Detect which cell encompasses the target text, then output its (x, y) center coordinate. 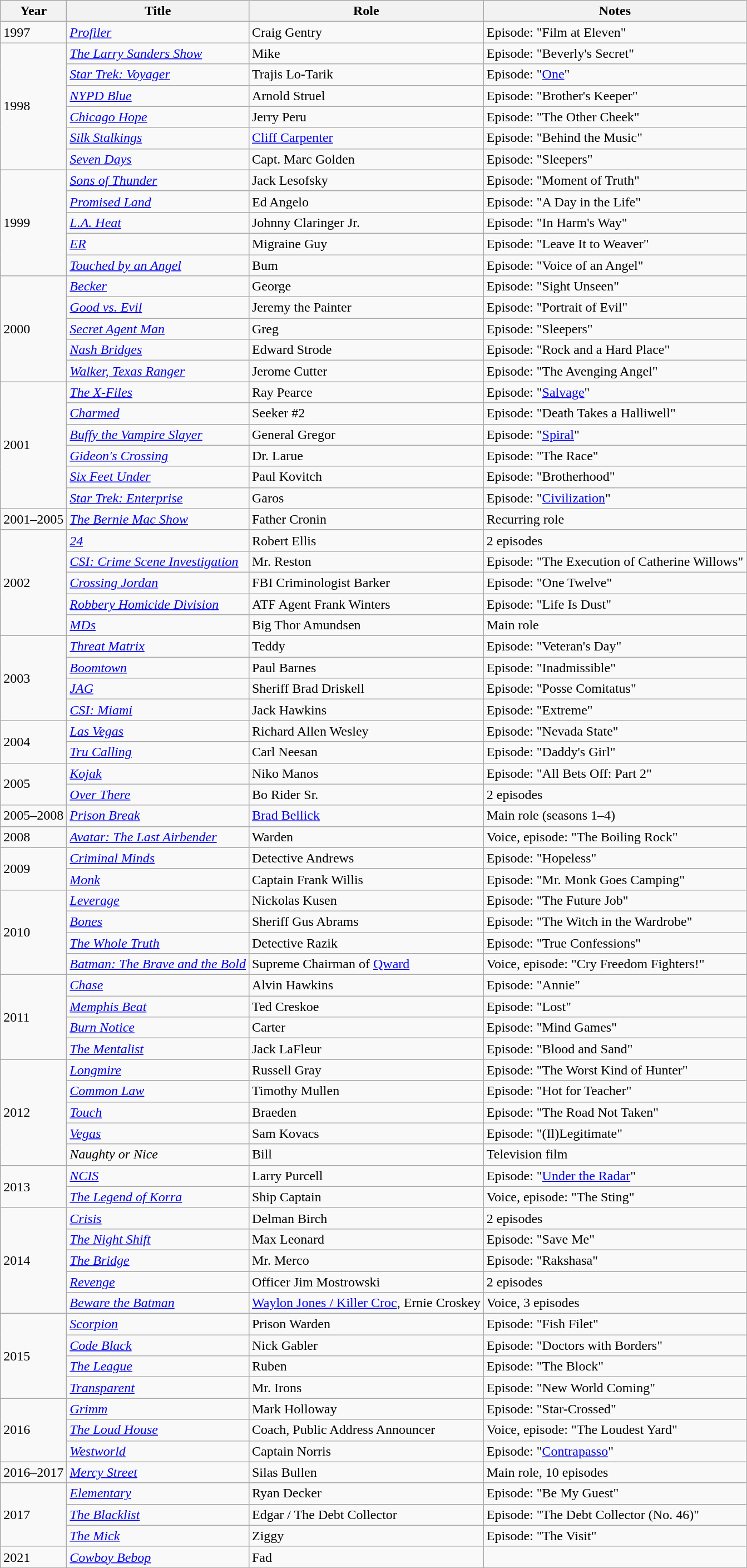
Longmire (158, 1070)
Episode: "Rock and a Hard Place" (615, 350)
Nick Gabler (366, 1345)
Episode: "Daddy's Girl" (615, 752)
Touch (158, 1112)
Batman: The Brave and the Bold (158, 964)
Nickolas Kusen (366, 900)
Episode: "Extreme" (615, 710)
Episode: "The Race" (615, 456)
Episode: "Annie" (615, 985)
Criminal Minds (158, 858)
Supreme Chairman of Qward (366, 964)
Mr. Reston (366, 561)
Officer Jim Mostrowski (366, 1281)
Carter (366, 1028)
2001–2005 (33, 519)
The League (158, 1367)
2016–2017 (33, 1472)
2005 (33, 784)
Episode: "Moment of Truth" (615, 180)
Waylon Jones / Killer Croc, Ernie Croskey (366, 1303)
Year (33, 11)
Beware the Batman (158, 1303)
Episode: "Death Takes a Halliwell" (615, 413)
Episode: "Star-Crossed" (615, 1409)
Mr. Irons (366, 1388)
Boomtown (158, 668)
Episode: "Spiral" (615, 435)
Ship Captain (366, 1197)
Sheriff Gus Abrams (366, 921)
Cliff Carpenter (366, 138)
Episode: "Rakshasa" (615, 1260)
Episode: "Lost" (615, 1007)
Seven Days (158, 159)
Episode: "Veteran's Day" (615, 647)
Jack Hawkins (366, 710)
Role (366, 11)
Bum (366, 265)
Naughty or Nice (158, 1155)
Star Trek: Enterprise (158, 498)
2013 (33, 1186)
Paul Barnes (366, 668)
Avatar: The Last Airbender (158, 837)
2017 (33, 1515)
Episode: "Nevada State" (615, 731)
Seeker #2 (366, 413)
Episode: "Mr. Monk Goes Camping" (615, 879)
24 (158, 540)
Buffy the Vampire Slayer (158, 435)
Six Feet Under (158, 477)
Cowboy Bebop (158, 1557)
Good vs. Evil (158, 308)
Capt. Marc Golden (366, 159)
Migraine Guy (366, 244)
2010 (33, 932)
Tru Calling (158, 752)
1997 (33, 32)
Threat Matrix (158, 647)
Television film (615, 1155)
Episode: "Save Me" (615, 1239)
Episode: "The Worst Kind of Hunter" (615, 1070)
Episode: "True Confessions" (615, 943)
Carl Neesan (366, 752)
Arnold Struel (366, 96)
ATF Agent Frank Winters (366, 604)
Crossing Jordan (158, 583)
2005–2008 (33, 816)
Episode: "One" (615, 75)
FBI Criminologist Barker (366, 583)
Mr. Merco (366, 1260)
Episode: "Life Is Dust" (615, 604)
Timothy Mullen (366, 1091)
Revenge (158, 1281)
Larry Purcell (366, 1176)
Burn Notice (158, 1028)
Title (158, 11)
2012 (33, 1112)
Warden (366, 837)
2016 (33, 1430)
Ryan Decker (366, 1493)
Trajis Lo-Tarik (366, 75)
CSI: Crime Scene Investigation (158, 561)
2001 (33, 445)
The Loud House (158, 1430)
2002 (33, 583)
Nash Bridges (158, 350)
Mike (366, 53)
MDs (158, 625)
2014 (33, 1260)
General Gregor (366, 435)
Profiler (158, 32)
Detective Andrews (366, 858)
The Bernie Mac Show (158, 519)
1998 (33, 106)
The X-Files (158, 392)
Jeremy the Painter (366, 308)
Craig Gentry (366, 32)
Episode: "Fish Filet" (615, 1324)
Episode: "(Il)Legitimate" (615, 1133)
Vegas (158, 1133)
Jack Lesofsky (366, 180)
Edward Strode (366, 350)
Mercy Street (158, 1472)
Teddy (366, 647)
Episode: "Doctors with Borders" (615, 1345)
Ruben (366, 1367)
Main role, 10 episodes (615, 1472)
Paul Kovitch (366, 477)
ER (158, 244)
Episode: "Inadmissible" (615, 668)
Common Law (158, 1091)
The Whole Truth (158, 943)
Crisis (158, 1218)
Delman Birch (366, 1218)
Greg (366, 329)
Episode: "Hot for Teacher" (615, 1091)
Voice, episode: "Cry Freedom Fighters!" (615, 964)
CSI: Miami (158, 710)
Jerry Peru (366, 117)
Episode: "The Execution of Catherine Willows" (615, 561)
Ziggy (366, 1536)
Richard Allen Wesley (366, 731)
2008 (33, 837)
1999 (33, 223)
Bones (158, 921)
Episode: "Portrait of Evil" (615, 308)
Code Black (158, 1345)
Sons of Thunder (158, 180)
Brad Bellick (366, 816)
Grimm (158, 1409)
Notes (615, 11)
Edgar / The Debt Collector (366, 1515)
NCIS (158, 1176)
Voice, episode: "The Boiling Rock" (615, 837)
Prison Break (158, 816)
Alvin Hawkins (366, 985)
Episode: "The Visit" (615, 1536)
Robbery Homicide Division (158, 604)
Father Cronin (366, 519)
The Night Shift (158, 1239)
Episode: "A Day in the Life" (615, 201)
2021 (33, 1557)
Voice, episode: "The Sting" (615, 1197)
Episode: "Brotherhood" (615, 477)
Episode: "Behind the Music" (615, 138)
Episode: "The Block" (615, 1367)
Walker, Texas Ranger (158, 371)
Jack LaFleur (366, 1049)
Episode: "Film at Eleven" (615, 32)
The Bridge (158, 1260)
Jerome Cutter (366, 371)
Chicago Hope (158, 117)
Episode: "One Twelve" (615, 583)
Main role (615, 625)
Robert Ellis (366, 540)
Becker (158, 287)
Episode: "Brother's Keeper" (615, 96)
Episode: "The Witch in the Wardrobe" (615, 921)
Episode: "Blood and Sand" (615, 1049)
Garos (366, 498)
Detective Razik (366, 943)
Episode: "Sight Unseen" (615, 287)
Episode: "The Debt Collector (No. 46)" (615, 1515)
Ray Pearce (366, 392)
Silas Bullen (366, 1472)
Star Trek: Voyager (158, 75)
2015 (33, 1356)
L.A. Heat (158, 223)
Episode: "Salvage" (615, 392)
The Mick (158, 1536)
Voice, 3 episodes (615, 1303)
Transparent (158, 1388)
Recurring role (615, 519)
Episode: "Leave It to Weaver" (615, 244)
Ted Creskoe (366, 1007)
Touched by an Angel (158, 265)
The Legend of Korra (158, 1197)
Episode: "The Future Job" (615, 900)
Promised Land (158, 201)
Episode: "New World Coming" (615, 1388)
Episode: "Beverly's Secret" (615, 53)
Voice, episode: "The Loudest Yard" (615, 1430)
The Blacklist (158, 1515)
Secret Agent Man (158, 329)
Coach, Public Address Announcer (366, 1430)
Episode: "Posse Comitatus" (615, 689)
Charmed (158, 413)
Las Vegas (158, 731)
Bill (366, 1155)
Episode: "All Bets Off: Part 2" (615, 773)
Episode: "Hopeless" (615, 858)
Fad (366, 1557)
JAG (158, 689)
George (366, 287)
Gideon's Crossing (158, 456)
Bo Rider Sr. (366, 795)
Over There (158, 795)
Russell Gray (366, 1070)
Kojak (158, 773)
Big Thor Amundsen (366, 625)
Niko Manos (366, 773)
Memphis Beat (158, 1007)
Scorpion (158, 1324)
Main role (seasons 1–4) (615, 816)
Braeden (366, 1112)
Silk Stalkings (158, 138)
2004 (33, 742)
Leverage (158, 900)
Prison Warden (366, 1324)
Episode: "Civilization" (615, 498)
Sam Kovacs (366, 1133)
Episode: "Mind Games" (615, 1028)
Episode: "Under the Radar" (615, 1176)
Ed Angelo (366, 201)
Captain Frank Willis (366, 879)
The Mentalist (158, 1049)
Episode: "The Avenging Angel" (615, 371)
Episode: "In Harm's Way" (615, 223)
Episode: "Contrapasso" (615, 1451)
NYPD Blue (158, 96)
The Larry Sanders Show (158, 53)
Mark Holloway (366, 1409)
Johnny Claringer Jr. (366, 223)
Episode: "The Road Not Taken" (615, 1112)
Max Leonard (366, 1239)
Episode: "Be My Guest" (615, 1493)
Monk (158, 879)
Elementary (158, 1493)
Westworld (158, 1451)
Episode: "Voice of an Angel" (615, 265)
Chase (158, 985)
2003 (33, 678)
Episode: "The Other Cheek" (615, 117)
2011 (33, 1017)
Captain Norris (366, 1451)
Sheriff Brad Driskell (366, 689)
Dr. Larue (366, 456)
2009 (33, 869)
2000 (33, 329)
